From the cell containing the given text, extract its center point as [x, y] coordinate. 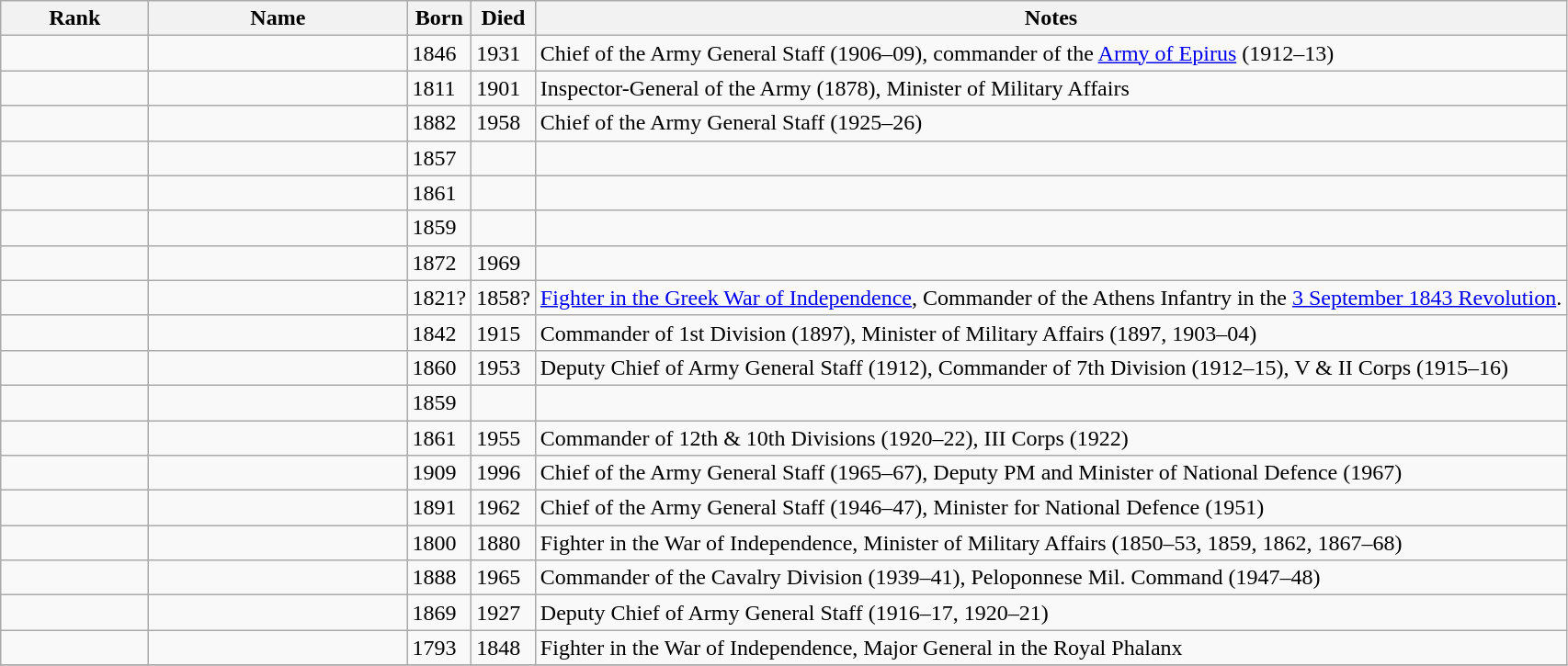
1846 [439, 53]
1931 [504, 53]
1888 [439, 578]
Commander of 12th & 10th Divisions (1920–22), III Corps (1922) [1051, 438]
1869 [439, 613]
1901 [504, 88]
Commander of the Cavalry Division (1939–41), Peloponnese Mil. Command (1947–48) [1051, 578]
1860 [439, 367]
1958 [504, 123]
1882 [439, 123]
Fighter in the War of Independence, Minister of Military Affairs (1850–53, 1859, 1862, 1867–68) [1051, 543]
1880 [504, 543]
1955 [504, 438]
Rank [75, 18]
1927 [504, 613]
Inspector-General of the Army (1878), Minister of Military Affairs [1051, 88]
1858? [504, 298]
1842 [439, 333]
1872 [439, 263]
Deputy Chief of Army General Staff (1912), Commander of 7th Division (1912–15), V & II Corps (1915–16) [1051, 367]
Chief of the Army General Staff (1946–47), Minister for National Defence (1951) [1051, 508]
Name [278, 18]
1800 [439, 543]
Deputy Chief of Army General Staff (1916–17, 1920–21) [1051, 613]
Died [504, 18]
1969 [504, 263]
Fighter in the War of Independence, Major General in the Royal Phalanx [1051, 648]
Commander of 1st Division (1897), Minister of Military Affairs (1897, 1903–04) [1051, 333]
1793 [439, 648]
Notes [1051, 18]
Chief of the Army General Staff (1906–09), commander of the Army of Epirus (1912–13) [1051, 53]
1821? [439, 298]
1909 [439, 473]
1965 [504, 578]
1915 [504, 333]
Chief of the Army General Staff (1925–26) [1051, 123]
1891 [439, 508]
1962 [504, 508]
Born [439, 18]
1953 [504, 367]
1811 [439, 88]
1857 [439, 158]
1848 [504, 648]
Chief of the Army General Staff (1965–67), Deputy PM and Minister of National Defence (1967) [1051, 473]
Fighter in the Greek War of Independence, Commander of the Athens Infantry in the 3 September 1843 Revolution. [1051, 298]
1996 [504, 473]
